Locate the cell with the specified text and output its (X, Y) center coordinate. 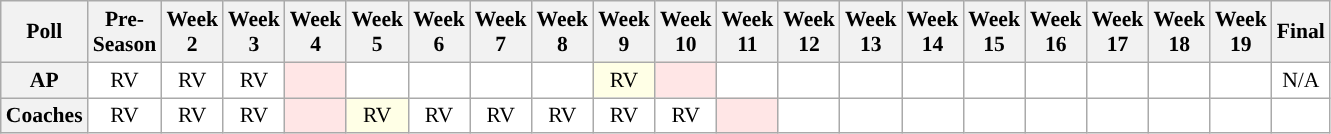
Week15 (994, 32)
Week14 (933, 32)
Week7 (501, 32)
Week19 (1241, 32)
Week18 (1179, 32)
Week8 (562, 32)
Week16 (1056, 32)
AP (44, 80)
Week17 (1118, 32)
Poll (44, 32)
Week4 (316, 32)
Week10 (686, 32)
Week2 (192, 32)
Week9 (624, 32)
N/A (1301, 80)
Pre-Season (125, 32)
Week5 (377, 32)
Week3 (254, 32)
Week6 (439, 32)
Week13 (871, 32)
Final (1301, 32)
Week12 (809, 32)
Coaches (44, 116)
Week11 (748, 32)
